Find where the given text appears and provide that cell's center as [x, y] coordinate. 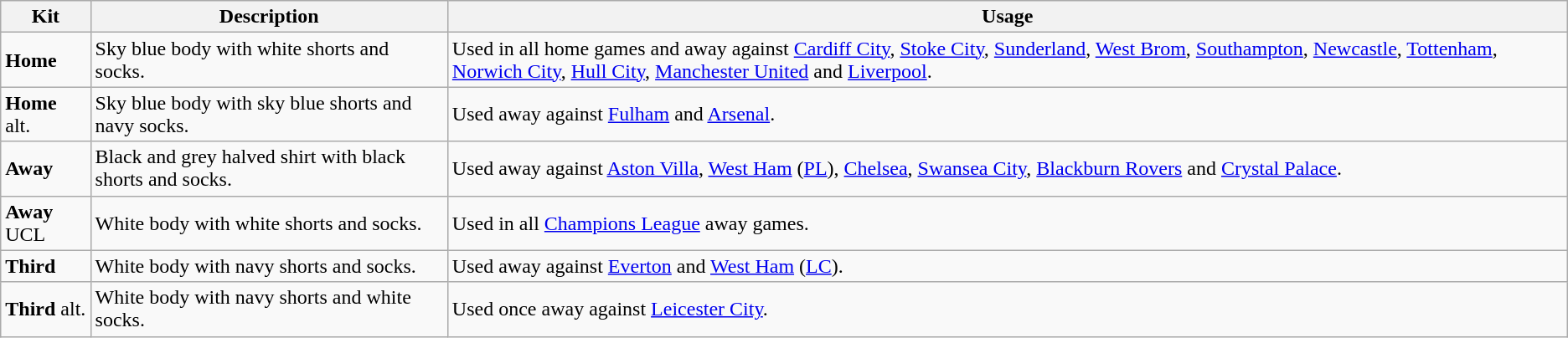
Used once away against Leicester City. [1007, 310]
Usage [1007, 17]
Third alt. [45, 310]
Description [269, 17]
Used away against Fulham and Arsenal. [1007, 114]
Home alt. [45, 114]
Away UCL [45, 223]
Sky blue body with white shorts and socks. [269, 60]
Black and grey halved shirt with black shorts and socks. [269, 169]
Sky blue body with sky blue shorts and navy socks. [269, 114]
Used away against Aston Villa, West Ham (PL), Chelsea, Swansea City, Blackburn Rovers and Crystal Palace. [1007, 169]
Third [45, 266]
Used away against Everton and West Ham (LC). [1007, 266]
Used in all Champions League away games. [1007, 223]
Away [45, 169]
White body with navy shorts and socks. [269, 266]
Kit [45, 17]
White body with white shorts and socks. [269, 223]
White body with navy shorts and white socks. [269, 310]
Home [45, 60]
